Identify which cell holds the provided text, then report its [x, y] central coordinate. 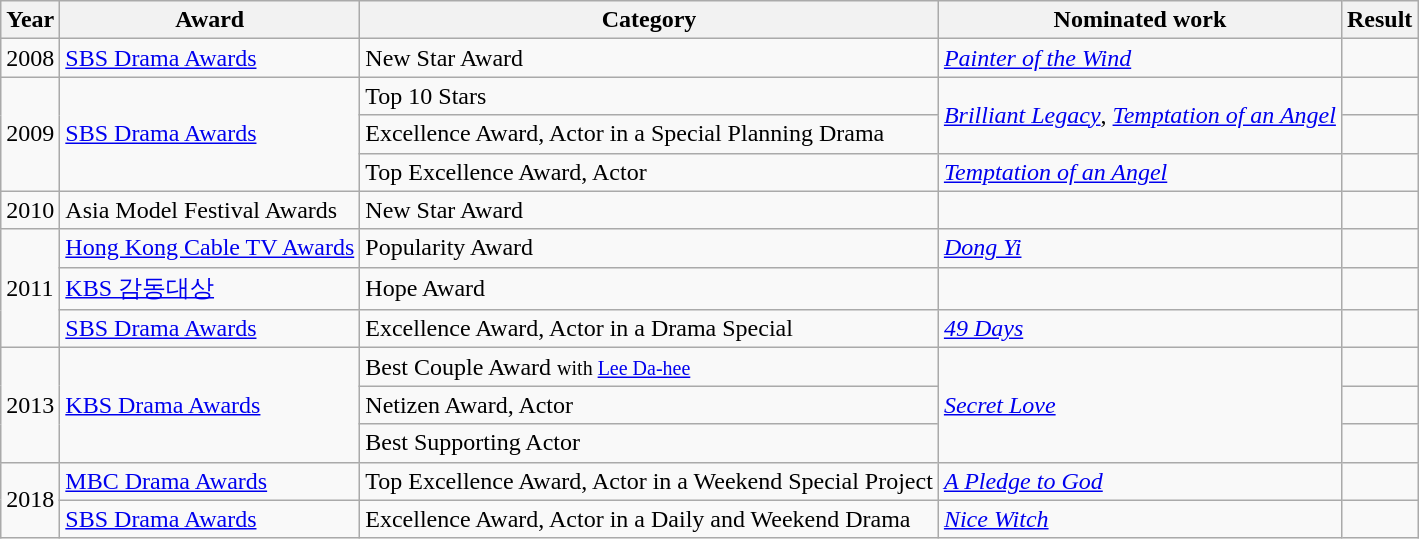
Best Supporting Actor [650, 443]
Painter of the Wind [1140, 58]
Top Excellence Award, Actor in a Weekend Special Project [650, 481]
2010 [30, 210]
2011 [30, 288]
2013 [30, 405]
Asia Model Festival Awards [210, 210]
Popularity Award [650, 248]
Excellence Award, Actor in a Daily and Weekend Drama [650, 519]
Hong Kong Cable TV Awards [210, 248]
Temptation of an Angel [1140, 172]
Nice Witch [1140, 519]
2018 [30, 500]
KBS 감동대상 [210, 288]
2008 [30, 58]
Result [1379, 20]
A Pledge to God [1140, 481]
49 Days [1140, 329]
Excellence Award, Actor in a Special Planning Drama [650, 134]
Category [650, 20]
Hope Award [650, 288]
Best Couple Award with Lee Da-hee [650, 367]
Brilliant Legacy, Temptation of an Angel [1140, 115]
Secret Love [1140, 405]
2009 [30, 134]
Top Excellence Award, Actor [650, 172]
Dong Yi [1140, 248]
Award [210, 20]
Top 10 Stars [650, 96]
Nominated work [1140, 20]
Year [30, 20]
KBS Drama Awards [210, 405]
Netizen Award, Actor [650, 405]
Excellence Award, Actor in a Drama Special [650, 329]
MBC Drama Awards [210, 481]
